Find where the given text appears and provide that cell's center as (X, Y) coordinate. 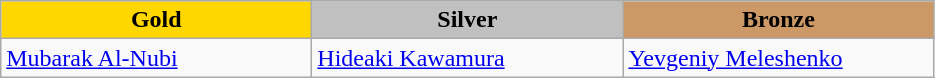
Mubarak Al-Nubi (156, 58)
Gold (156, 20)
Hideaki Kawamura (468, 58)
Silver (468, 20)
Yevgeniy Meleshenko (778, 58)
Bronze (778, 20)
